Return the [x, y] coordinate for the center point of the cell that contains the specified text.  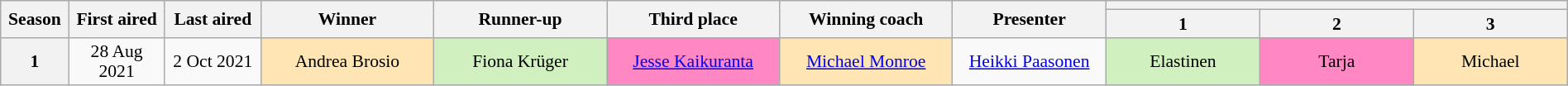
2 Oct 2021 [213, 61]
Jesse Kaikuranta [693, 61]
Heikki Paasonen [1030, 61]
Third place [693, 19]
Winning coach [867, 19]
3 [1490, 23]
Presenter [1030, 19]
28 Aug 2021 [117, 61]
Tarja [1336, 61]
Michael [1490, 61]
Winner [347, 19]
First aired [117, 19]
Fiona Krüger [519, 61]
Michael Monroe [867, 61]
Season [35, 19]
Runner-up [519, 19]
Elastinen [1183, 61]
2 [1336, 23]
Last aired [213, 19]
Andrea Brosio [347, 61]
